Return the [x, y] coordinate for the center point of the cell that contains the specified text.  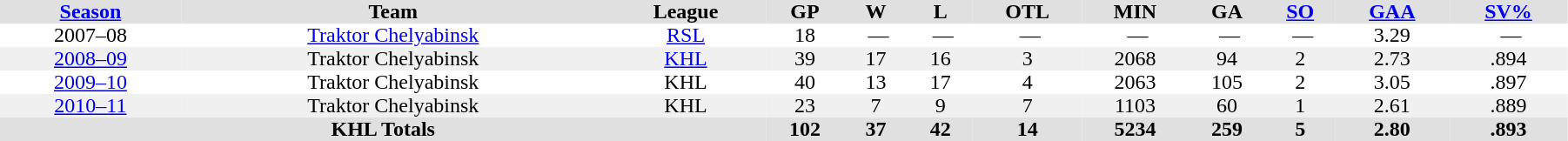
.897 [1509, 82]
23 [804, 106]
Season [90, 12]
L [941, 12]
39 [804, 59]
SV% [1509, 12]
3.05 [1392, 82]
.894 [1509, 59]
42 [941, 129]
.893 [1509, 129]
2.80 [1392, 129]
2010–11 [90, 106]
3.29 [1392, 35]
OTL [1027, 12]
RSL [686, 35]
2007–08 [90, 35]
GAA [1392, 12]
2009–10 [90, 82]
2063 [1135, 82]
37 [876, 129]
259 [1227, 129]
2068 [1135, 59]
3 [1027, 59]
4 [1027, 82]
13 [876, 82]
94 [1227, 59]
5234 [1135, 129]
1 [1300, 106]
League [686, 12]
KHL Totals [383, 129]
Team [393, 12]
16 [941, 59]
SO [1300, 12]
14 [1027, 129]
60 [1227, 106]
105 [1227, 82]
102 [804, 129]
1103 [1135, 106]
5 [1300, 129]
GP [804, 12]
GA [1227, 12]
40 [804, 82]
2.61 [1392, 106]
2.73 [1392, 59]
2008–09 [90, 59]
18 [804, 35]
MIN [1135, 12]
.889 [1509, 106]
W [876, 12]
9 [941, 106]
